Return the [X, Y] coordinate for the center point of the cell that contains the specified text.  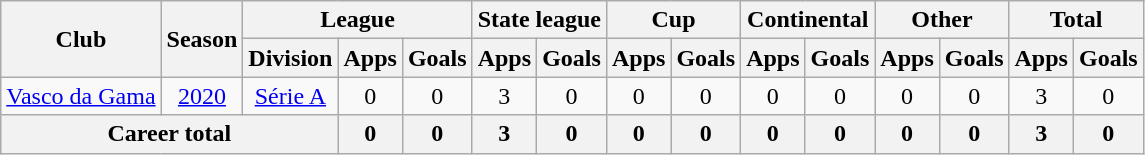
2020 [202, 96]
League [358, 20]
Cup [673, 20]
Division [290, 58]
Continental [808, 20]
Club [81, 39]
Other [942, 20]
Season [202, 39]
Career total [170, 134]
State league [539, 20]
Total [1076, 20]
Série A [290, 96]
Vasco da Gama [81, 96]
